Detect which cell encompasses the target text, then output its (x, y) center coordinate. 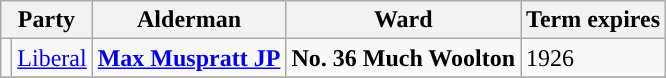
Max Muspratt JP (189, 58)
Liberal (52, 58)
Term expires (594, 20)
No. 36 Much Woolton (404, 58)
Ward (404, 20)
Party (46, 20)
1926 (594, 58)
Alderman (189, 20)
